Return (X, Y) of the center of cell containing provided text 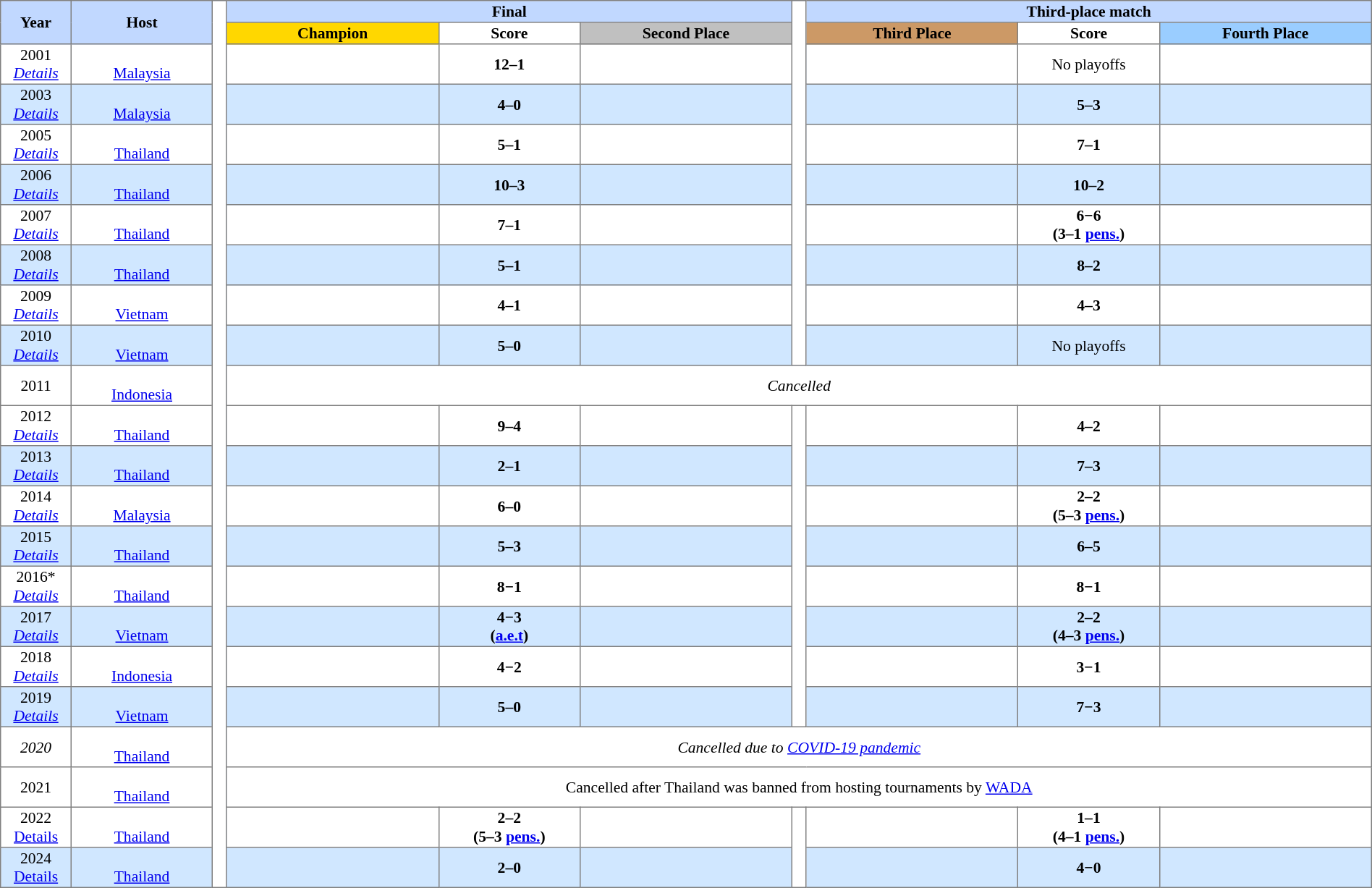
Fourth Place (1265, 33)
6–0 (509, 506)
2022Details (36, 827)
2018Details (36, 667)
2–2(4–3 pens.) (1088, 627)
2003Details (36, 104)
Third Place (912, 33)
2021 (36, 787)
6−6(3–1 pens.) (1088, 225)
2006Details (36, 185)
10–3 (509, 185)
2014Details (36, 506)
2024Details (36, 868)
2013Details (36, 466)
3−1 (1088, 667)
2010Details (36, 345)
4−3(a.e.t) (509, 627)
2008Details (36, 265)
2020 (36, 747)
2015Details (36, 546)
12–1 (509, 64)
4–1 (509, 305)
2009Details (36, 305)
Third-place match (1088, 12)
4−0 (1088, 868)
2017Details (36, 627)
Cancelled due to COVID-19 pandemic (799, 747)
2001Details (36, 64)
Second Place (686, 33)
6–5 (1088, 546)
1–1(4–1 pens.) (1088, 827)
Cancelled (799, 386)
2016*Details (36, 586)
Cancelled after Thailand was banned from hosting tournaments by WADA (799, 787)
10–2 (1088, 185)
Champion (333, 33)
4–3 (1088, 305)
Year (36, 22)
2007Details (36, 225)
7−3 (1088, 707)
7–3 (1088, 466)
2012Details (36, 426)
Host (142, 22)
2–0 (509, 868)
4–2 (1088, 426)
8–2 (1088, 265)
2019Details (36, 707)
4–0 (509, 104)
Final (509, 12)
2005Details (36, 145)
9–4 (509, 426)
2–1 (509, 466)
4−2 (509, 667)
2011 (36, 386)
